Identify which cell holds the provided text, then report its [x, y] central coordinate. 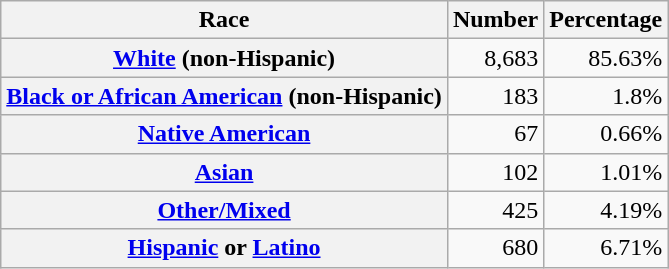
Black or African American (non-Hispanic) [224, 96]
67 [495, 134]
White (non-Hispanic) [224, 58]
6.71% [606, 248]
Number [495, 20]
Hispanic or Latino [224, 248]
Other/Mixed [224, 210]
183 [495, 96]
1.8% [606, 96]
102 [495, 172]
4.19% [606, 210]
680 [495, 248]
Native American [224, 134]
0.66% [606, 134]
Percentage [606, 20]
1.01% [606, 172]
85.63% [606, 58]
Race [224, 20]
8,683 [495, 58]
Asian [224, 172]
425 [495, 210]
